From the cell containing the given text, extract its center point as (X, Y) coordinate. 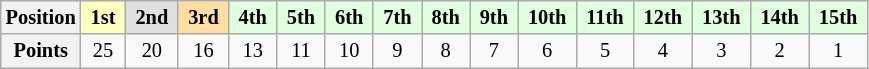
11th (604, 17)
1 (838, 51)
14th (779, 17)
16 (203, 51)
20 (152, 51)
3 (721, 51)
4th (253, 17)
10 (349, 51)
15th (838, 17)
13th (721, 17)
7th (397, 17)
7 (494, 51)
2nd (152, 17)
25 (104, 51)
10th (547, 17)
12th (663, 17)
2 (779, 51)
8th (446, 17)
5 (604, 51)
Points (41, 51)
8 (446, 51)
13 (253, 51)
6 (547, 51)
9 (397, 51)
3rd (203, 17)
1st (104, 17)
9th (494, 17)
4 (663, 51)
5th (301, 17)
Position (41, 17)
11 (301, 51)
6th (349, 17)
